Output the [x, y] coordinate of the center of the cell containing the given text.  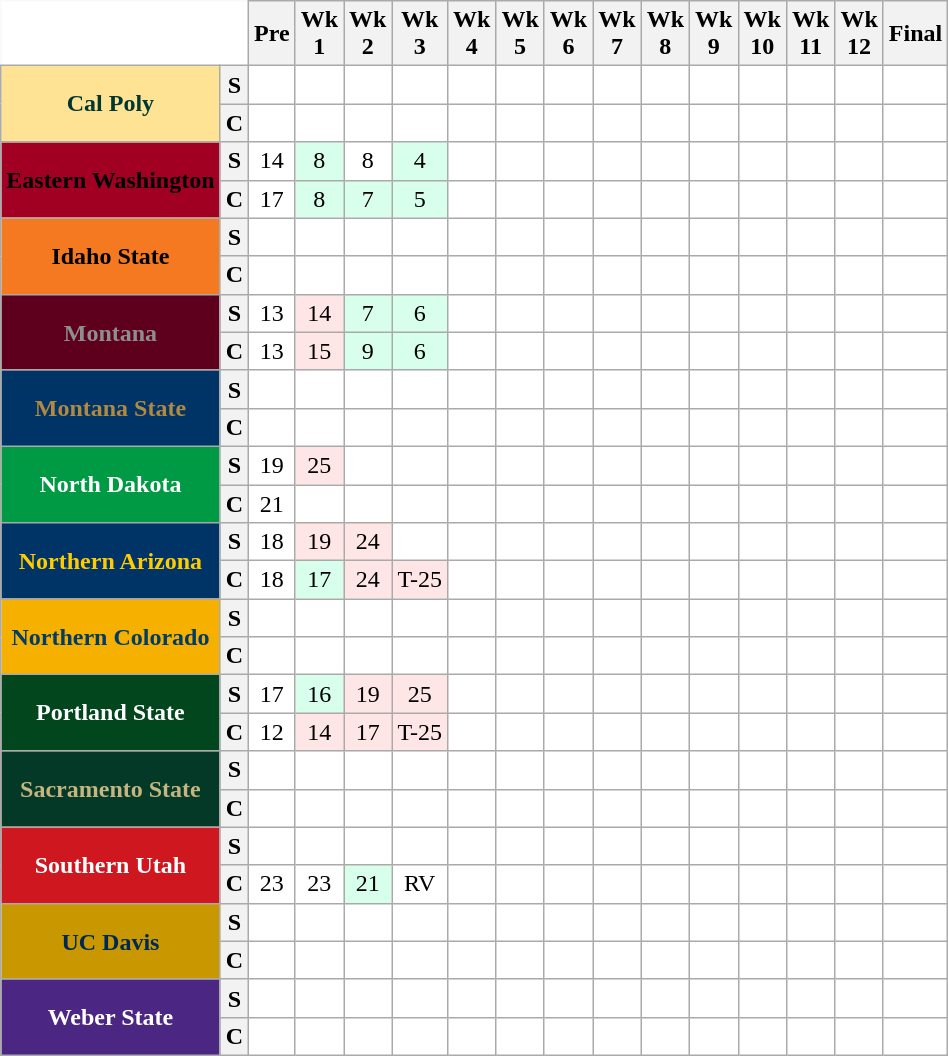
Idaho State [110, 256]
Wk5 [520, 34]
Northern Arizona [110, 561]
Wk3 [420, 34]
North Dakota [110, 484]
Wk8 [665, 34]
Wk10 [762, 34]
Final [915, 34]
Cal Poly [110, 104]
9 [368, 351]
Montana State [110, 408]
Montana [110, 332]
Wk9 [714, 34]
Wk11 [810, 34]
Wk4 [471, 34]
Wk1 [319, 34]
16 [319, 694]
Portland State [110, 713]
Weber State [110, 1017]
RV [420, 884]
Southern Utah [110, 865]
Wk6 [568, 34]
Wk2 [368, 34]
Pre [272, 34]
4 [420, 161]
Wk7 [617, 34]
UC Davis [110, 941]
12 [272, 732]
15 [319, 351]
5 [420, 199]
Wk12 [859, 34]
Sacramento State [110, 789]
Eastern Washington [110, 180]
Northern Colorado [110, 637]
